Return (x, y) of the center of cell containing provided text 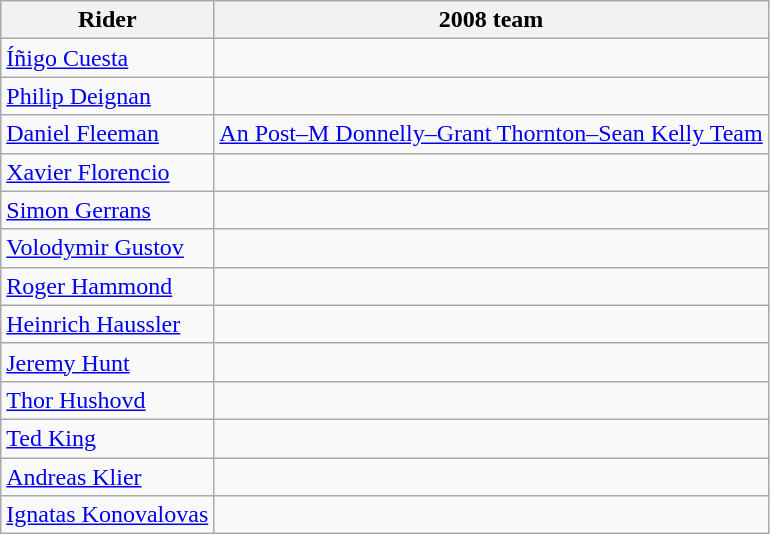
Rider (108, 20)
Andreas Klier (108, 477)
Íñigo Cuesta (108, 58)
Simon Gerrans (108, 210)
Volodymir Gustov (108, 248)
Philip Deignan (108, 96)
Daniel Fleeman (108, 134)
Ted King (108, 438)
An Post–M Donnelly–Grant Thornton–Sean Kelly Team (491, 134)
Heinrich Haussler (108, 324)
Xavier Florencio (108, 172)
Thor Hushovd (108, 400)
Roger Hammond (108, 286)
Ignatas Konovalovas (108, 515)
2008 team (491, 20)
Jeremy Hunt (108, 362)
